Identify which cell holds the provided text, then report its (X, Y) central coordinate. 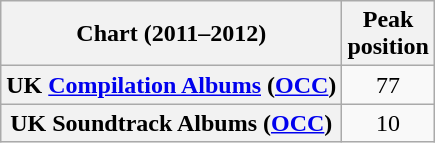
Chart (2011–2012) (172, 34)
UK Soundtrack Albums (OCC) (172, 123)
Peakposition (388, 34)
77 (388, 85)
10 (388, 123)
UK Compilation Albums (OCC) (172, 85)
